From the cell containing the given text, extract its center point as (x, y) coordinate. 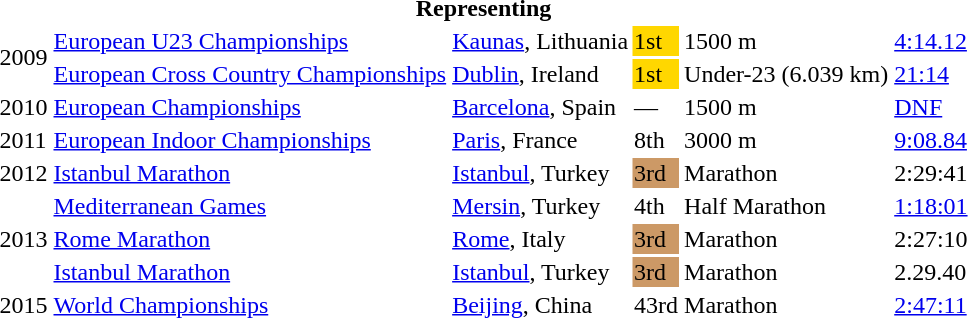
European Indoor Championships (250, 140)
— (656, 107)
European U23 Championships (250, 41)
Mediterranean Games (250, 206)
4th (656, 206)
Rome, Italy (540, 239)
Paris, France (540, 140)
Half Marathon (786, 206)
European Championships (250, 107)
3000 m (786, 140)
Mersin, Turkey (540, 206)
Dublin, Ireland (540, 74)
8th (656, 140)
Kaunas, Lithuania (540, 41)
Rome Marathon (250, 239)
Under-23 (6.039 km) (786, 74)
European Cross Country Championships (250, 74)
Barcelona, Spain (540, 107)
